Locate the cell with the specified text and output its [x, y] center coordinate. 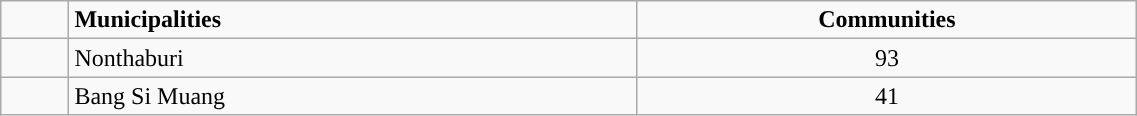
Bang Si Muang [353, 96]
Communities [887, 20]
Municipalities [353, 20]
93 [887, 58]
41 [887, 96]
Nonthaburi [353, 58]
